Find where the given text appears and provide that cell's center as (x, y) coordinate. 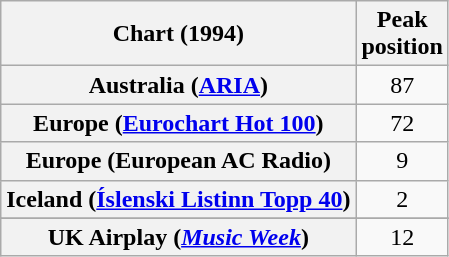
Europe (Eurochart Hot 100) (178, 123)
87 (402, 85)
Australia (ARIA) (178, 85)
Chart (1994) (178, 34)
72 (402, 123)
12 (402, 237)
Europe (European AC Radio) (178, 161)
Iceland (Íslenski Listinn Topp 40) (178, 199)
9 (402, 161)
UK Airplay (Music Week) (178, 237)
Peakposition (402, 34)
2 (402, 199)
